Return the (x, y) coordinate for the center point of the cell that contains the specified text.  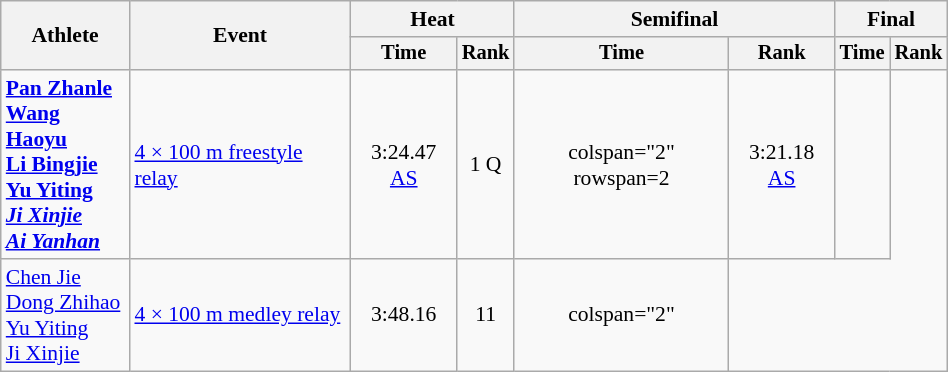
Pan ZhanleWang HaoyuLi BingjieYu YitingJi XinjieAi Yanhan (66, 164)
3:21.18 AS (782, 164)
4 × 100 m freestyle relay (240, 164)
Heat (433, 19)
Final (892, 19)
1 Q (486, 164)
Semifinal (674, 19)
colspan="2" (621, 315)
3:24.47 AS (404, 164)
3:48.16 (404, 315)
colspan="2" rowspan=2 (621, 164)
4 × 100 m medley relay (240, 315)
Chen Jie Dong ZhihaoYu Yiting Ji Xinjie (66, 315)
Athlete (66, 36)
Event (240, 36)
11 (486, 315)
